Detect which cell encompasses the target text, then output its [X, Y] center coordinate. 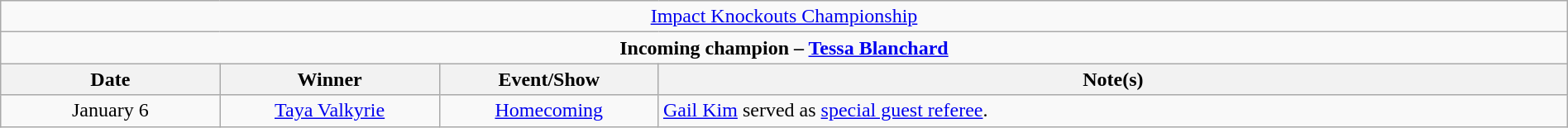
Homecoming [549, 111]
Gail Kim served as special guest referee. [1113, 111]
January 6 [111, 111]
Winner [329, 79]
Taya Valkyrie [329, 111]
Incoming champion – Tessa Blanchard [784, 48]
Note(s) [1113, 79]
Event/Show [549, 79]
Date [111, 79]
Impact Knockouts Championship [784, 17]
